Return [x, y] of the center of cell containing provided text 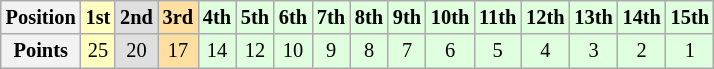
25 [98, 51]
9th [407, 17]
11th [498, 17]
20 [136, 51]
17 [178, 51]
4 [545, 51]
10 [293, 51]
4th [217, 17]
14 [217, 51]
12th [545, 17]
1 [690, 51]
8th [369, 17]
2 [642, 51]
8 [369, 51]
3 [593, 51]
6 [450, 51]
7 [407, 51]
12 [255, 51]
9 [331, 51]
13th [593, 17]
5 [498, 51]
15th [690, 17]
10th [450, 17]
6th [293, 17]
Position [41, 17]
14th [642, 17]
5th [255, 17]
3rd [178, 17]
2nd [136, 17]
Points [41, 51]
1st [98, 17]
7th [331, 17]
